Search for the cell housing the specified text and yield its (x, y) center coordinate. 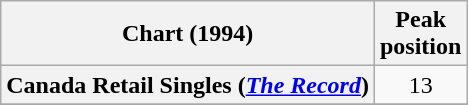
Peakposition (420, 34)
Chart (1994) (188, 34)
13 (420, 85)
Canada Retail Singles (The Record) (188, 85)
